Capture the cell that displays the provided text and extract its (X, Y) central coordinate. 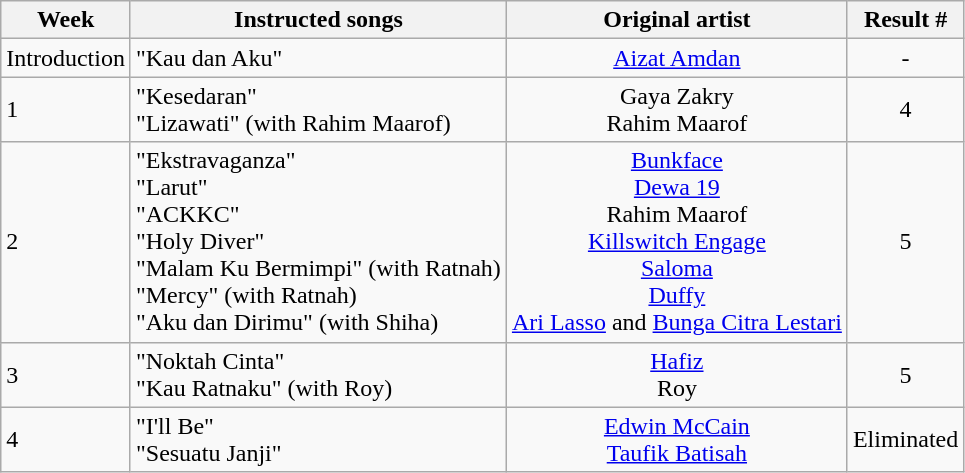
Aizat Amdan (676, 58)
Introduction (66, 58)
2 (66, 242)
Original artist (676, 20)
"Kau dan Aku" (318, 58)
- (905, 58)
"I'll Be" "Sesuatu Janji" (318, 440)
Hafiz Roy (676, 374)
Week (66, 20)
Instructed songs (318, 20)
"Kesedaran" "Lizawati" (with Rahim Maarof) (318, 110)
Result # (905, 20)
Eliminated (905, 440)
Gaya Zakry Rahim Maarof (676, 110)
3 (66, 374)
Edwin McCain Taufik Batisah (676, 440)
1 (66, 110)
"Noktah Cinta" "Kau Ratnaku" (with Roy) (318, 374)
Bunkface Dewa 19 Rahim Maarof Killswitch Engage Saloma Duffy Ari Lasso and Bunga Citra Lestari (676, 242)
"Ekstravaganza" "Larut" "ACKKC" "Holy Diver" "Malam Ku Bermimpi" (with Ratnah) "Mercy" (with Ratnah) "Aku dan Dirimu" (with Shiha) (318, 242)
